Pinpoint the cell where the given text exists, returning its [X, Y] midpoint coordinate. 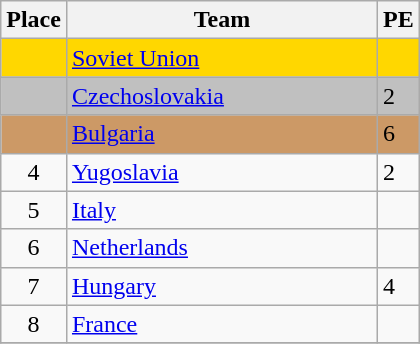
Hungary [222, 286]
7 [34, 286]
Netherlands [222, 248]
8 [34, 324]
Bulgaria [222, 134]
Italy [222, 210]
France [222, 324]
5 [34, 210]
Team [222, 20]
Yugoslavia [222, 172]
Place [34, 20]
Soviet Union [222, 58]
PE [399, 20]
Czechoslovakia [222, 96]
